Detect which cell encompasses the target text, then output its (x, y) center coordinate. 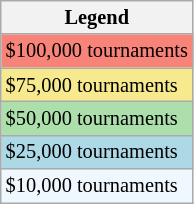
$100,000 tournaments (97, 51)
$25,000 tournaments (97, 152)
$75,000 tournaments (97, 85)
$50,000 tournaments (97, 118)
Legend (97, 17)
$10,000 tournaments (97, 186)
